For the text-containing cell, return its midpoint in [X, Y] coordinate format. 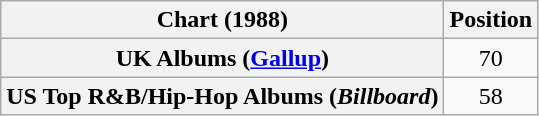
58 [491, 96]
US Top R&B/Hip-Hop Albums (Billboard) [222, 96]
Position [491, 20]
70 [491, 58]
Chart (1988) [222, 20]
UK Albums (Gallup) [222, 58]
